Identify which cell holds the provided text, then report its [x, y] central coordinate. 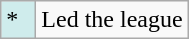
* [18, 20]
Led the league [112, 20]
